For the text-containing cell, return its midpoint in [X, Y] coordinate format. 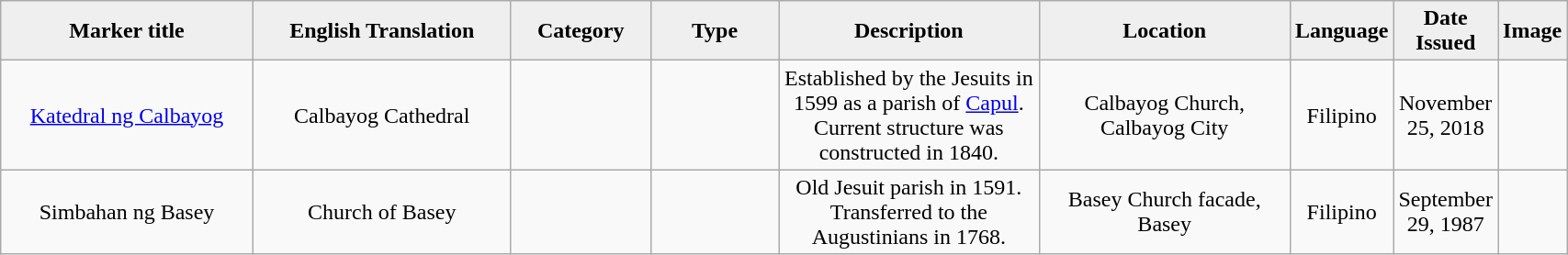
Church of Basey [382, 212]
Calbayog Church, Calbayog City [1165, 116]
Category [581, 31]
Established by the Jesuits in 1599 as a parish of Capul. Current structure was constructed in 1840. [909, 116]
September 29, 1987 [1446, 212]
Marker title [127, 31]
English Translation [382, 31]
Simbahan ng Basey [127, 212]
Language [1341, 31]
Image [1532, 31]
Calbayog Cathedral [382, 116]
Katedral ng Calbayog [127, 116]
November 25, 2018 [1446, 116]
Description [909, 31]
Basey Church facade, Basey [1165, 212]
Location [1165, 31]
Type [715, 31]
Date Issued [1446, 31]
Old Jesuit parish in 1591. Transferred to the Augustinians in 1768. [909, 212]
